For the text-containing cell, return its midpoint in [x, y] coordinate format. 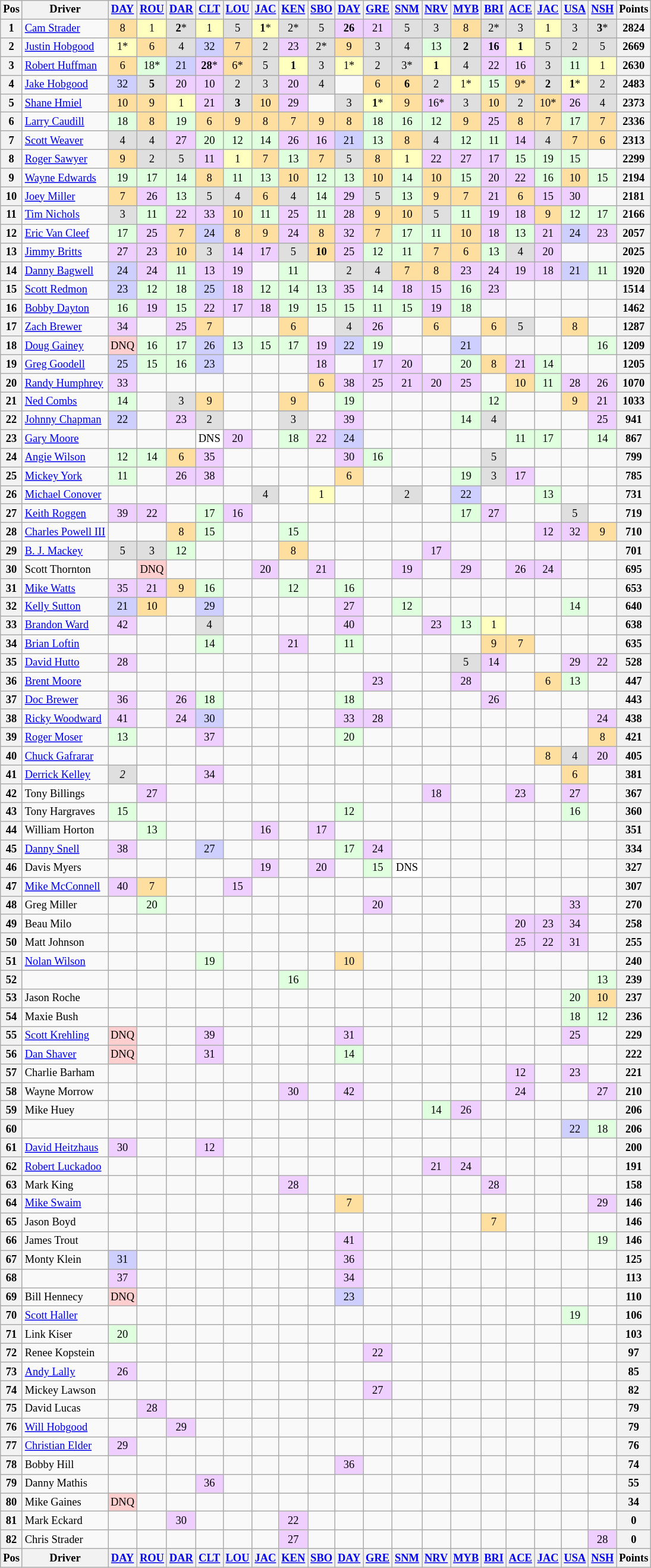
229 [634, 1036]
Maxie Bush [65, 1017]
Jason Boyd [65, 1222]
2181 [634, 196]
73 [12, 1372]
2166 [634, 215]
799 [634, 458]
Joey Miller [65, 196]
2630 [634, 65]
Mike Huey [65, 1110]
Chris Strader [65, 1539]
Beau Milo [65, 924]
360 [634, 813]
1070 [634, 383]
56 [12, 1054]
236 [634, 1017]
1033 [634, 402]
46 [12, 868]
50 [12, 942]
Nolan Wilson [65, 961]
Tony Billings [65, 794]
Mark King [65, 1185]
Larry Caudill [65, 121]
Jake Hobgood [65, 84]
Michael Conover [65, 495]
60 [12, 1129]
Bobby Hill [65, 1464]
72 [12, 1353]
David Heitzhaus [65, 1148]
Angie Wilson [65, 458]
710 [634, 532]
334 [634, 849]
David Hutto [65, 663]
B. J. Mackey [65, 551]
Brandon Ward [65, 626]
Scott Krehling [65, 1036]
1920 [634, 271]
85 [634, 1372]
221 [634, 1073]
125 [634, 1260]
106 [634, 1316]
10* [548, 104]
75 [12, 1409]
53 [12, 998]
Christian Elder [65, 1447]
327 [634, 868]
110 [634, 1297]
59 [12, 1110]
Brent Moore [65, 682]
258 [634, 924]
48 [12, 905]
2824 [634, 29]
Danny Mathis [65, 1484]
1514 [634, 289]
Ricky Woodward [65, 719]
6* [238, 65]
Doug Gainey [65, 346]
9* [520, 84]
222 [634, 1054]
28* [209, 65]
Mike Watts [65, 588]
Jimmy Britts [65, 252]
438 [634, 719]
701 [634, 551]
210 [634, 1092]
2025 [634, 252]
Monty Klein [65, 1260]
2299 [634, 159]
58 [12, 1092]
Shane Hmiel [65, 104]
Wayne Morrow [65, 1092]
638 [634, 626]
Danny Snell [65, 849]
Mark Eckard [65, 1520]
941 [634, 420]
421 [634, 738]
635 [634, 644]
81 [12, 1520]
191 [634, 1166]
2336 [634, 121]
640 [634, 607]
Scott Haller [65, 1316]
43 [12, 813]
2313 [634, 140]
237 [634, 998]
45 [12, 849]
Doc Brewer [65, 700]
Davis Myers [65, 868]
443 [634, 700]
447 [634, 682]
Dan Shaver [65, 1054]
Danny Bagwell [65, 271]
200 [634, 1148]
Eric Van Cleef [65, 233]
Roger Sawyer [65, 159]
307 [634, 886]
51 [12, 961]
2669 [634, 48]
731 [634, 495]
Ned Combs [65, 402]
1209 [634, 346]
Tony Hargraves [65, 813]
270 [634, 905]
Mickey Lawson [65, 1391]
97 [634, 1353]
528 [634, 663]
Robert Huffman [65, 65]
Andy Lally [65, 1372]
16* [436, 104]
381 [634, 774]
62 [12, 1166]
52 [12, 980]
80 [12, 1503]
49 [12, 924]
Kelly Sutton [65, 607]
David Lucas [65, 1409]
1462 [634, 308]
Wayne Edwards [65, 177]
Derrick Kelley [65, 774]
69 [12, 1297]
653 [634, 588]
240 [634, 961]
Scott Thornton [65, 570]
78 [12, 1464]
Cam Strader [65, 29]
Charlie Barham [65, 1073]
Greg Miller [65, 905]
Bill Hennecy [65, 1297]
18* [152, 65]
158 [634, 1185]
Greg Goodell [65, 364]
695 [634, 570]
77 [12, 1447]
Bobby Dayton [65, 308]
Randy Humphrey [65, 383]
Scott Redmon [65, 289]
Brian Loftin [65, 644]
1287 [634, 327]
2057 [634, 233]
Link Kiser [65, 1335]
Zach Brewer [65, 327]
1205 [634, 364]
Charles Powell III [65, 532]
103 [634, 1335]
719 [634, 514]
Matt Johnson [65, 942]
Keith Roggen [65, 514]
367 [634, 794]
255 [634, 942]
44 [12, 830]
113 [634, 1279]
239 [634, 980]
867 [634, 439]
Mike Swaim [65, 1204]
Justin Hobgood [65, 48]
47 [12, 886]
785 [634, 476]
Scott Weaver [65, 140]
Will Hobgood [65, 1428]
Mike McConnell [65, 886]
Roger Moser [65, 738]
63 [12, 1185]
2373 [634, 104]
Johnny Chapman [65, 420]
William Horton [65, 830]
Mickey York [65, 476]
68 [12, 1279]
65 [12, 1222]
71 [12, 1335]
James Trout [65, 1241]
64 [12, 1204]
Renee Kopstein [65, 1353]
66 [12, 1241]
57 [12, 1073]
Gary Moore [65, 439]
2194 [634, 177]
54 [12, 1017]
Robert Luckadoo [65, 1166]
Mike Gaines [65, 1503]
2483 [634, 84]
351 [634, 830]
70 [12, 1316]
67 [12, 1260]
61 [12, 1148]
Chuck Gafrarar [65, 755]
Jason Roche [65, 998]
Tim Nichols [65, 215]
405 [634, 755]
